Return the (x, y) coordinate for the center point of the cell that contains the specified text.  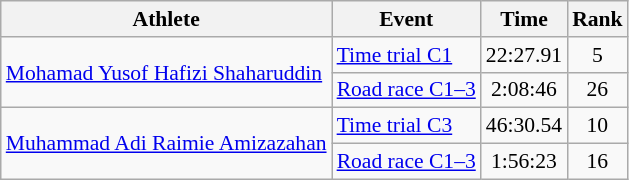
Mohamad Yusof Hafizi Shaharuddin (166, 72)
46:30.54 (524, 126)
5 (598, 55)
10 (598, 126)
1:56:23 (524, 162)
22:27.91 (524, 55)
16 (598, 162)
Muhammad Adi Raimie Amizazahan (166, 144)
2:08:46 (524, 90)
Event (406, 19)
Rank (598, 19)
Time trial C3 (406, 126)
Time (524, 19)
Time trial C1 (406, 55)
26 (598, 90)
Athlete (166, 19)
